Identify which cell holds the provided text, then report its [x, y] central coordinate. 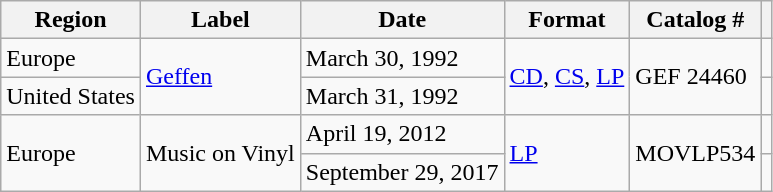
GEF 24460 [696, 77]
Region [71, 20]
United States [71, 96]
March 31, 1992 [402, 96]
Geffen [220, 77]
Date [402, 20]
March 30, 1992 [402, 58]
Label [220, 20]
Format [567, 20]
Music on Vinyl [220, 153]
September 29, 2017 [402, 172]
Catalog # [696, 20]
CD, CS, LP [567, 77]
MOVLP534 [696, 153]
April 19, 2012 [402, 134]
LP [567, 153]
